Scan for the cell matching the given text and deliver its [x, y] coordinate at center. 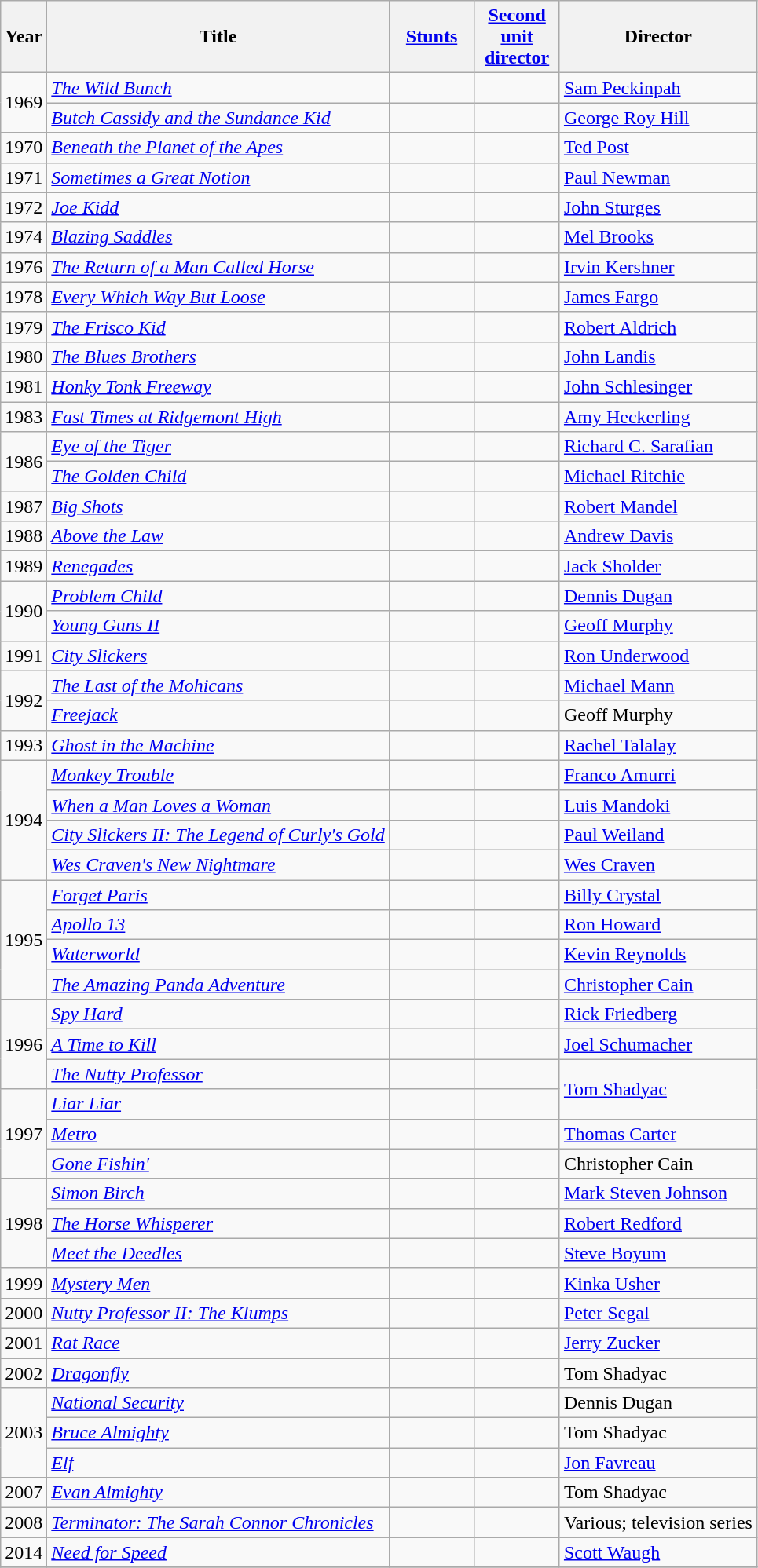
Evan Almighty [218, 1493]
Rat Race [218, 1343]
1976 [24, 267]
The Blues Brothers [218, 356]
Sam Peckinpah [658, 88]
1986 [24, 462]
1979 [24, 327]
Above the Law [218, 536]
Director [658, 37]
Simon Birch [218, 1193]
Metro [218, 1134]
2002 [24, 1373]
Butch Cassidy and the Sundance Kid [218, 118]
Jack Sholder [658, 566]
Liar Liar [218, 1104]
Year [24, 37]
Beneath the Planet of the Apes [218, 148]
Robert Aldrich [658, 327]
2000 [24, 1313]
1994 [24, 820]
1997 [24, 1134]
Robert Mandel [658, 506]
Nutty Professor II: The Klumps [218, 1313]
Jerry Zucker [658, 1343]
Ghost in the Machine [218, 745]
Rick Friedberg [658, 1014]
Honky Tonk Freeway [218, 386]
Elf [218, 1463]
Monkey Trouble [218, 775]
1970 [24, 148]
Second unit director [517, 37]
John Landis [658, 356]
Mel Brooks [658, 237]
The Last of the Mohicans [218, 685]
Terminator: The Sarah Connor Chronicles [218, 1522]
Ron Howard [658, 925]
1972 [24, 207]
Young Guns II [218, 626]
Paul Newman [658, 177]
Freejack [218, 715]
Mark Steven Johnson [658, 1193]
Apollo 13 [218, 925]
Need for Speed [218, 1552]
The Horse Whisperer [218, 1223]
George Roy Hill [658, 118]
Franco Amurri [658, 775]
1974 [24, 237]
Spy Hard [218, 1014]
Dragonfly [218, 1373]
1996 [24, 1044]
Jon Favreau [658, 1463]
2014 [24, 1552]
2003 [24, 1433]
Eye of the Tiger [218, 447]
The Nutty Professor [218, 1074]
City Slickers [218, 656]
Michael Ritchie [658, 477]
Richard C. Sarafian [658, 447]
2007 [24, 1493]
Renegades [218, 566]
Meet the Deedles [218, 1253]
National Security [218, 1403]
1983 [24, 417]
Thomas Carter [658, 1134]
A Time to Kill [218, 1044]
Kinka Usher [658, 1283]
Stunts [432, 37]
The Golden Child [218, 477]
Blazing Saddles [218, 237]
1978 [24, 297]
1989 [24, 566]
1971 [24, 177]
1987 [24, 506]
City Slickers II: The Legend of Curly's Gold [218, 835]
Billy Crystal [658, 894]
1992 [24, 700]
Title [218, 37]
1980 [24, 356]
The Frisco Kid [218, 327]
Luis Mandoki [658, 805]
John Sturges [658, 207]
1999 [24, 1283]
Michael Mann [658, 685]
John Schlesinger [658, 386]
Big Shots [218, 506]
Irvin Kershner [658, 267]
Gone Fishin' [218, 1164]
Ted Post [658, 148]
Joel Schumacher [658, 1044]
Mystery Men [218, 1283]
1988 [24, 536]
The Return of a Man Called Horse [218, 267]
Amy Heckerling [658, 417]
Ron Underwood [658, 656]
Joe Kidd [218, 207]
1991 [24, 656]
1969 [24, 103]
James Fargo [658, 297]
2001 [24, 1343]
Problem Child [218, 596]
Forget Paris [218, 894]
Wes Craven's New Nightmare [218, 864]
Robert Redford [658, 1223]
Bruce Almighty [218, 1433]
Various; television series [658, 1522]
1990 [24, 611]
Paul Weiland [658, 835]
Peter Segal [658, 1313]
Waterworld [218, 955]
1998 [24, 1223]
When a Man Loves a Woman [218, 805]
Kevin Reynolds [658, 955]
The Wild Bunch [218, 88]
1981 [24, 386]
Steve Boyum [658, 1253]
Every Which Way But Loose [218, 297]
Scott Waugh [658, 1552]
Rachel Talalay [658, 745]
Wes Craven [658, 864]
1995 [24, 939]
2008 [24, 1522]
Andrew Davis [658, 536]
Sometimes a Great Notion [218, 177]
1993 [24, 745]
The Amazing Panda Adventure [218, 985]
Fast Times at Ridgemont High [218, 417]
